Search for the cell housing the specified text and yield its [X, Y] center coordinate. 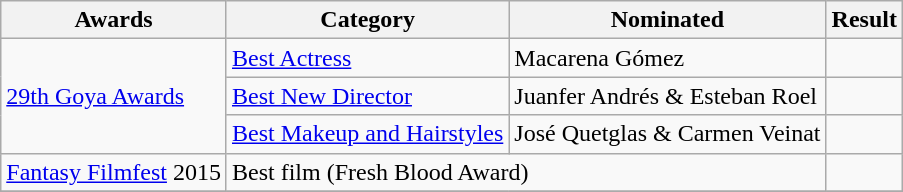
Best New Director [367, 96]
Juanfer Andrés & Esteban Roel [668, 96]
Category [367, 20]
Best Actress [367, 58]
Best Makeup and Hairstyles [367, 134]
Fantasy Filmfest 2015 [114, 172]
Best film (Fresh Blood Award) [526, 172]
Macarena Gómez [668, 58]
Nominated [668, 20]
Awards [114, 20]
Result [864, 20]
José Quetglas & Carmen Veinat [668, 134]
29th Goya Awards [114, 96]
